Capture the cell that displays the provided text and extract its [x, y] central coordinate. 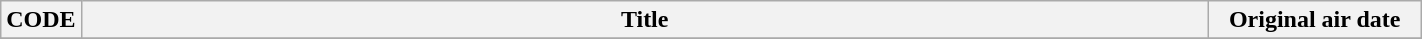
Title [644, 20]
CODE [41, 20]
Original air date [1314, 20]
